Return the [X, Y] coordinate for the center point of the cell that contains the specified text.  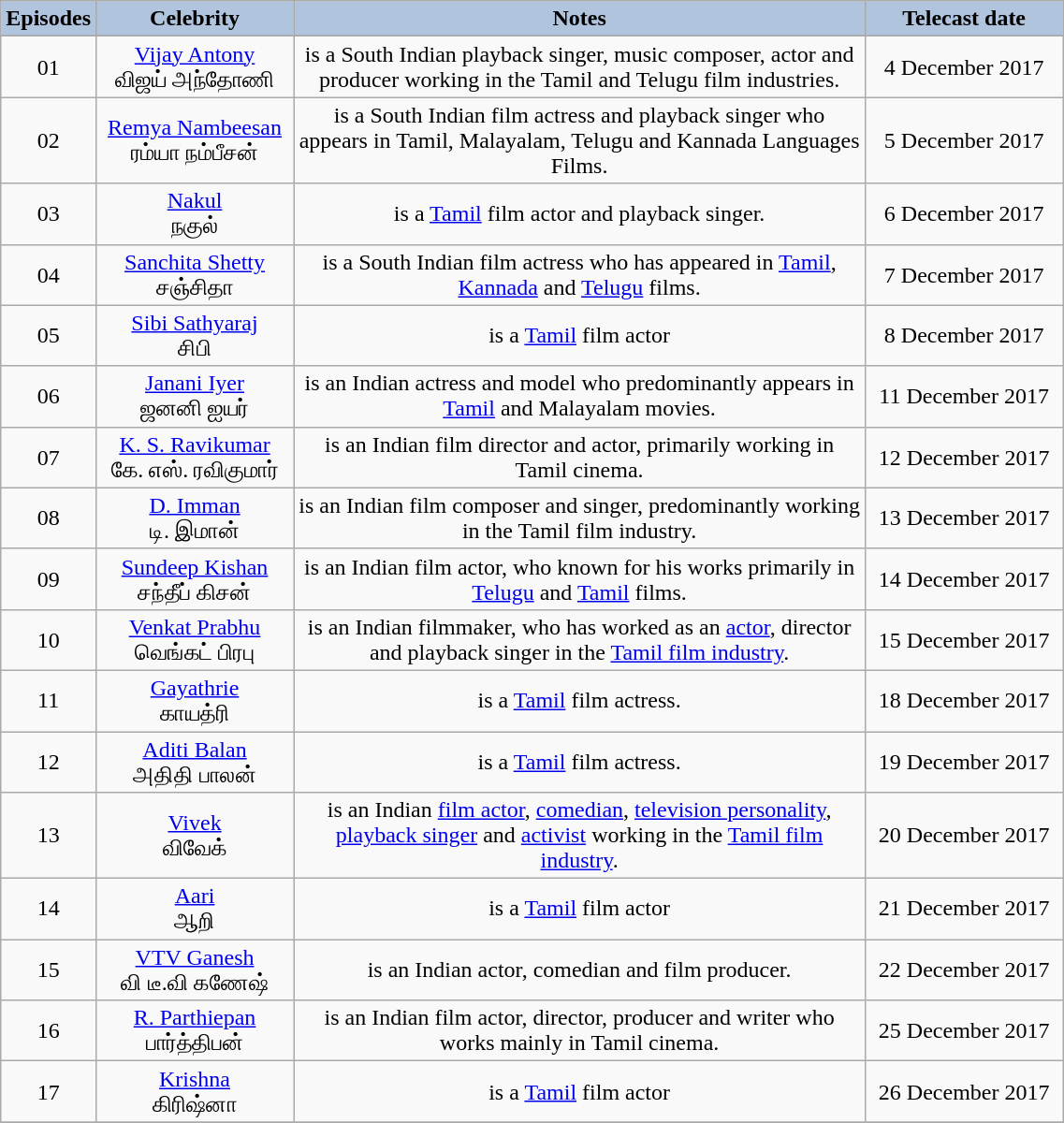
Telecast date [964, 19]
12 [49, 762]
is an Indian actor, comedian and film producer. [580, 970]
17 [49, 1091]
14 [49, 910]
Venkat Prabhu வெங்கட் பிரபு [195, 640]
7 December 2017 [964, 275]
06 [49, 397]
15 December 2017 [964, 640]
6 December 2017 [964, 213]
Sanchita Shetty சஞ்சிதா [195, 275]
13 [49, 836]
01 [49, 67]
26 December 2017 [964, 1091]
02 [49, 140]
14 December 2017 [964, 578]
12 December 2017 [964, 457]
11 [49, 700]
21 December 2017 [964, 910]
8 December 2017 [964, 335]
is an Indian film actor, comedian, television personality, playback singer and activist working in the Tamil film industry. [580, 836]
22 December 2017 [964, 970]
is an Indian filmmaker, who has worked as an actor, director and playback singer in the Tamil film industry. [580, 640]
25 December 2017 [964, 1031]
is a Tamil film actor and playback singer. [580, 213]
4 December 2017 [964, 67]
20 December 2017 [964, 836]
Remya Nambeesan ரம்யா நம்பீசன் [195, 140]
Episodes [49, 19]
Janani Iyer ஜனனி ஐயர் [195, 397]
K. S. Ravikumar கே. எஸ். ரவிகுமார் [195, 457]
is an Indian actress and model who predominantly appears in Tamil and Malayalam movies. [580, 397]
04 [49, 275]
05 [49, 335]
R. Parthiepan பார்த்திபன் [195, 1031]
is an Indian film actor, director, producer and writer who works mainly in Tamil cinema. [580, 1031]
Notes [580, 19]
is an Indian film director and actor, primarily working in Tamil cinema. [580, 457]
08 [49, 518]
Vivek விவேக் [195, 836]
Krishna கிரிஷ்னா [195, 1091]
03 [49, 213]
Celebrity [195, 19]
Aari ஆறி [195, 910]
09 [49, 578]
is a South Indian film actress and playback singer who appears in Tamil, Malayalam, Telugu and Kannada Languages Films. [580, 140]
D. Imman டி. இமான் [195, 518]
16 [49, 1031]
is a South Indian film actress who has appeared in Tamil, Kannada and Telugu films. [580, 275]
Nakul நகுல் [195, 213]
07 [49, 457]
19 December 2017 [964, 762]
is an Indian film actor, who known for his works primarily in Telugu and Tamil films. [580, 578]
Sundeep Kishan சந்தீப் கிசன் [195, 578]
18 December 2017 [964, 700]
is an Indian film composer and singer, predominantly working in the Tamil film industry. [580, 518]
is a South Indian playback singer, music composer, actor and producer working in the Tamil and Telugu film industries. [580, 67]
11 December 2017 [964, 397]
13 December 2017 [964, 518]
Vijay Antony விஜய் அந்தோணி [195, 67]
Sibi Sathyaraj சிபி [195, 335]
VTV Ganesh வி டீ.வி கணேஷ் [195, 970]
5 December 2017 [964, 140]
Gayathrie காயத்ரி [195, 700]
15 [49, 970]
10 [49, 640]
Aditi Balan அதிதி பாலன் [195, 762]
